For the text-containing cell, return its midpoint in (X, Y) coordinate format. 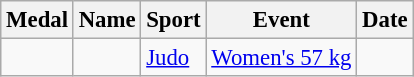
Event (282, 20)
Date (385, 20)
Sport (174, 20)
Name (107, 20)
Medal (38, 20)
Judo (174, 58)
Women's 57 kg (282, 58)
